Locate the cell with the specified text and output its [x, y] center coordinate. 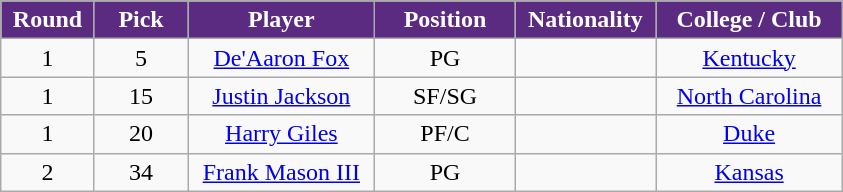
Justin Jackson [282, 96]
Player [282, 20]
College / Club [750, 20]
Duke [750, 134]
Harry Giles [282, 134]
Round [48, 20]
PF/C [445, 134]
Frank Mason III [282, 172]
Nationality [585, 20]
34 [141, 172]
Pick [141, 20]
Kentucky [750, 58]
20 [141, 134]
15 [141, 96]
Kansas [750, 172]
5 [141, 58]
North Carolina [750, 96]
SF/SG [445, 96]
2 [48, 172]
Position [445, 20]
De'Aaron Fox [282, 58]
